Scan for the cell matching the given text and deliver its [x, y] coordinate at center. 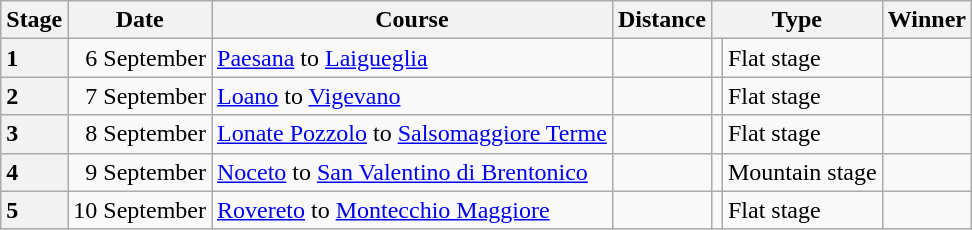
10 September [140, 210]
1 [34, 58]
Stage [34, 20]
7 September [140, 96]
Lonate Pozzolo to Salsomaggiore Terme [412, 134]
8 September [140, 134]
Course [412, 20]
Rovereto to Montecchio Maggiore [412, 210]
4 [34, 172]
Loano to Vigevano [412, 96]
6 September [140, 58]
Noceto to San Valentino di Brentonico [412, 172]
9 September [140, 172]
Type [796, 20]
2 [34, 96]
Mountain stage [802, 172]
Distance [662, 20]
5 [34, 210]
Winner [926, 20]
Paesana to Laigueglia [412, 58]
3 [34, 134]
Date [140, 20]
